Scan for the cell matching the given text and deliver its [x, y] coordinate at center. 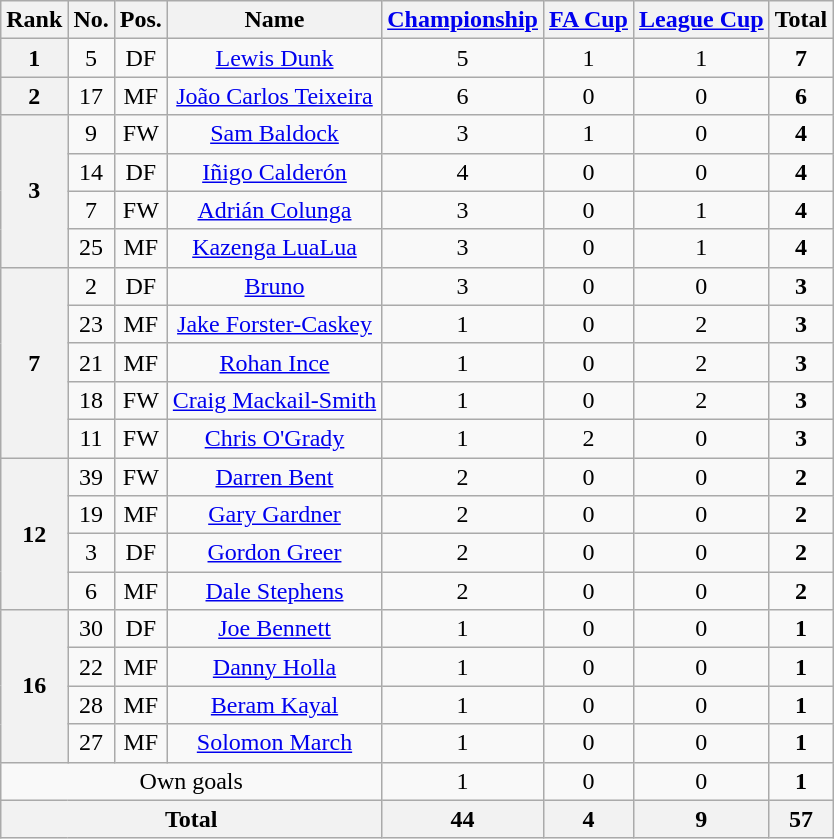
João Carlos Teixeira [274, 96]
Jake Forster-Caskey [274, 324]
Gary Gardner [274, 515]
Rank [34, 20]
Chris O'Grady [274, 438]
Own goals [192, 781]
44 [463, 819]
Craig Mackail-Smith [274, 400]
Gordon Greer [274, 553]
17 [91, 96]
30 [91, 629]
Iñigo Calderón [274, 172]
18 [91, 400]
Danny Holla [274, 667]
Beram Kayal [274, 705]
Bruno [274, 286]
28 [91, 705]
FA Cup [588, 20]
57 [801, 819]
14 [91, 172]
Name [274, 20]
Championship [463, 20]
19 [91, 515]
No. [91, 20]
23 [91, 324]
11 [91, 438]
16 [34, 686]
Adrián Colunga [274, 210]
21 [91, 362]
Kazenga LuaLua [274, 248]
27 [91, 743]
22 [91, 667]
39 [91, 477]
Dale Stephens [274, 591]
Pos. [140, 20]
Sam Baldock [274, 134]
League Cup [701, 20]
Darren Bent [274, 477]
12 [34, 534]
Joe Bennett [274, 629]
Lewis Dunk [274, 58]
25 [91, 248]
Rohan Ince [274, 362]
Solomon March [274, 743]
